Return (x, y) of the center of cell containing provided text 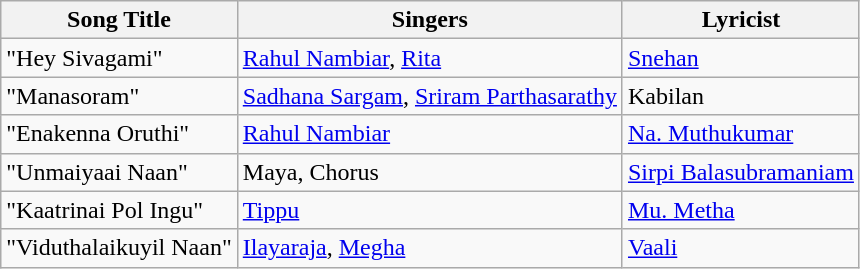
"Viduthalaikuyil Naan" (120, 248)
Sirpi Balasubramaniam (740, 172)
Rahul Nambiar (430, 134)
Snehan (740, 58)
Kabilan (740, 96)
Sadhana Sargam, Sriram Parthasarathy (430, 96)
Na. Muthukumar (740, 134)
Lyricist (740, 20)
Maya, Chorus (430, 172)
Song Title (120, 20)
"Kaatrinai Pol Ingu" (120, 210)
Singers (430, 20)
Vaali (740, 248)
Mu. Metha (740, 210)
"Manasoram" (120, 96)
"Enakenna Oruthi" (120, 134)
Ilayaraja, Megha (430, 248)
Rahul Nambiar, Rita (430, 58)
Tippu (430, 210)
"Unmaiyaai Naan" (120, 172)
"Hey Sivagami" (120, 58)
